Return (X, Y) of the center of cell containing provided text 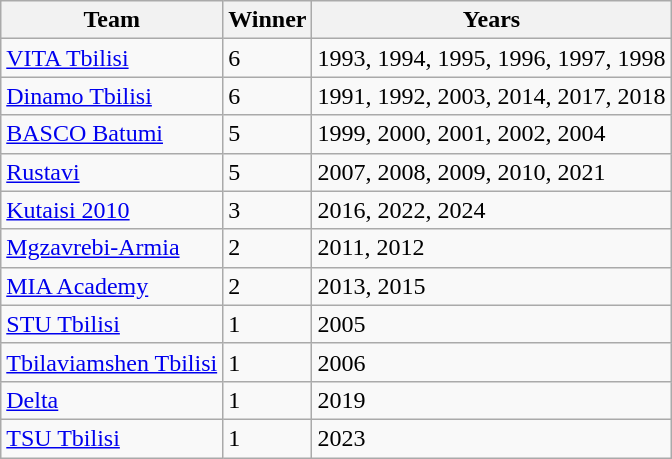
1991, 1992, 2003, 2014, 2017, 2018 (492, 96)
2011, 2012 (492, 248)
Dinamo Tbilisi (112, 96)
Team (112, 20)
3 (268, 210)
Mgzavrebi-Armia (112, 248)
2016, 2022, 2024 (492, 210)
MIA Academy (112, 286)
2019 (492, 400)
TSU Tbilisi (112, 438)
2006 (492, 362)
2005 (492, 324)
Delta (112, 400)
BASCO Batumi (112, 134)
Kutaisi 2010 (112, 210)
2007, 2008, 2009, 2010, 2021 (492, 172)
1993, 1994, 1995, 1996, 1997, 1998 (492, 58)
Years (492, 20)
Rustavi (112, 172)
Tbilaviamshen Tbilisi (112, 362)
Winner (268, 20)
2023 (492, 438)
VITA Tbilisi (112, 58)
2013, 2015 (492, 286)
1999, 2000, 2001, 2002, 2004 (492, 134)
STU Tbilisi (112, 324)
